Capture the cell that displays the provided text and extract its [X, Y] central coordinate. 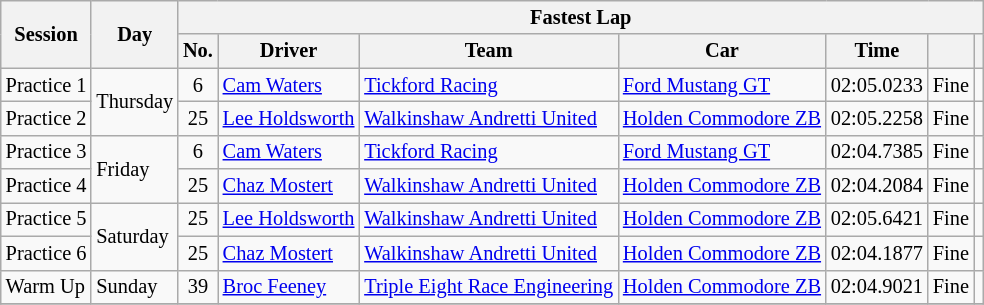
Time [877, 51]
39 [198, 287]
Practice 1 [46, 85]
Warm Up [46, 287]
Day [134, 34]
Thursday [134, 102]
No. [198, 51]
02:04.7385 [877, 152]
Friday [134, 168]
Driver [289, 51]
Practice 4 [46, 186]
Practice 6 [46, 253]
Fastest Lap [580, 17]
02:05.2258 [877, 118]
02:04.2084 [877, 186]
Practice 3 [46, 152]
Practice 5 [46, 219]
Practice 2 [46, 118]
02:04.1877 [877, 253]
Sunday [134, 287]
Broc Feeney [289, 287]
Team [488, 51]
02:05.0233 [877, 85]
Session [46, 34]
02:04.9021 [877, 287]
02:05.6421 [877, 219]
Car [722, 51]
Saturday [134, 236]
Triple Eight Race Engineering [488, 287]
